Return the [x, y] coordinate for the center point of the cell that contains the specified text.  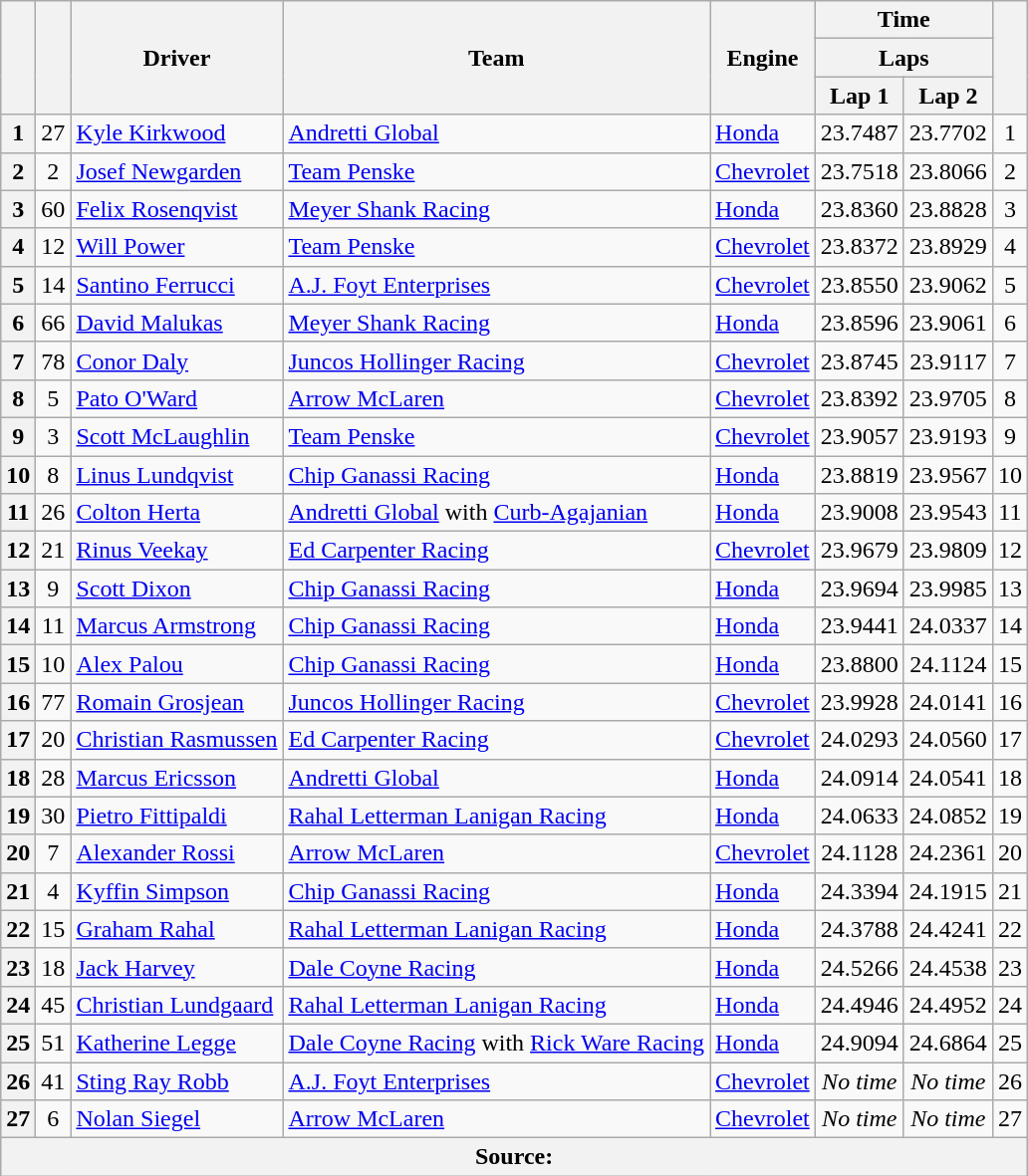
24.4946 [859, 1005]
23.8550 [859, 285]
23.9809 [948, 551]
Linus Lundqvist [177, 475]
23.9008 [859, 513]
60 [54, 209]
41 [54, 1080]
23.9061 [948, 323]
23.9679 [859, 551]
Pato O'Ward [177, 398]
23.8819 [859, 475]
23.9928 [859, 702]
Source: [514, 1157]
24.2361 [948, 853]
51 [54, 1043]
45 [54, 1005]
Laps [903, 58]
24.4538 [948, 967]
Santino Ferrucci [177, 285]
24.0293 [859, 740]
Will Power [177, 247]
30 [54, 816]
24.4952 [948, 1005]
Alexander Rossi [177, 853]
Katherine Legge [177, 1043]
Romain Grosjean [177, 702]
23.8800 [859, 664]
Colton Herta [177, 513]
Lap 2 [948, 96]
28 [54, 778]
23.9985 [948, 588]
Time [903, 20]
Engine [763, 58]
78 [54, 360]
24.6864 [948, 1043]
23.9193 [948, 436]
24.3788 [859, 929]
Graham Rahal [177, 929]
23.9705 [948, 398]
23.9441 [859, 626]
23.7487 [859, 133]
77 [54, 702]
23.7702 [948, 133]
23.8372 [859, 247]
23.8066 [948, 171]
24.9094 [859, 1043]
23.9694 [859, 588]
Sting Ray Robb [177, 1080]
23.8392 [859, 398]
Scott Dixon [177, 588]
Dale Coyne Racing [496, 967]
24.1128 [859, 853]
Marcus Ericsson [177, 778]
23.7518 [859, 171]
Rinus Veekay [177, 551]
Dale Coyne Racing with Rick Ware Racing [496, 1043]
24.0633 [859, 816]
23.9543 [948, 513]
Team [496, 58]
24.4241 [948, 929]
66 [54, 323]
David Malukas [177, 323]
24.5266 [859, 967]
24.1124 [948, 664]
23.8745 [859, 360]
Marcus Armstrong [177, 626]
Driver [177, 58]
Christian Lundgaard [177, 1005]
Conor Daly [177, 360]
Josef Newgarden [177, 171]
24.3394 [859, 891]
24.0560 [948, 740]
Scott McLaughlin [177, 436]
23.9567 [948, 475]
23.8360 [859, 209]
Lap 1 [859, 96]
Jack Harvey [177, 967]
24.1915 [948, 891]
24.0541 [948, 778]
24.0914 [859, 778]
23.9117 [948, 360]
23.8929 [948, 247]
23.9057 [859, 436]
Andretti Global with Curb-Agajanian [496, 513]
24.0852 [948, 816]
Kyffin Simpson [177, 891]
23.8596 [859, 323]
Kyle Kirkwood [177, 133]
23.8828 [948, 209]
Felix Rosenqvist [177, 209]
23.9062 [948, 285]
Nolan Siegel [177, 1119]
Christian Rasmussen [177, 740]
Pietro Fittipaldi [177, 816]
Alex Palou [177, 664]
24.0337 [948, 626]
24.0141 [948, 702]
